Capture the cell that displays the provided text and extract its [X, Y] central coordinate. 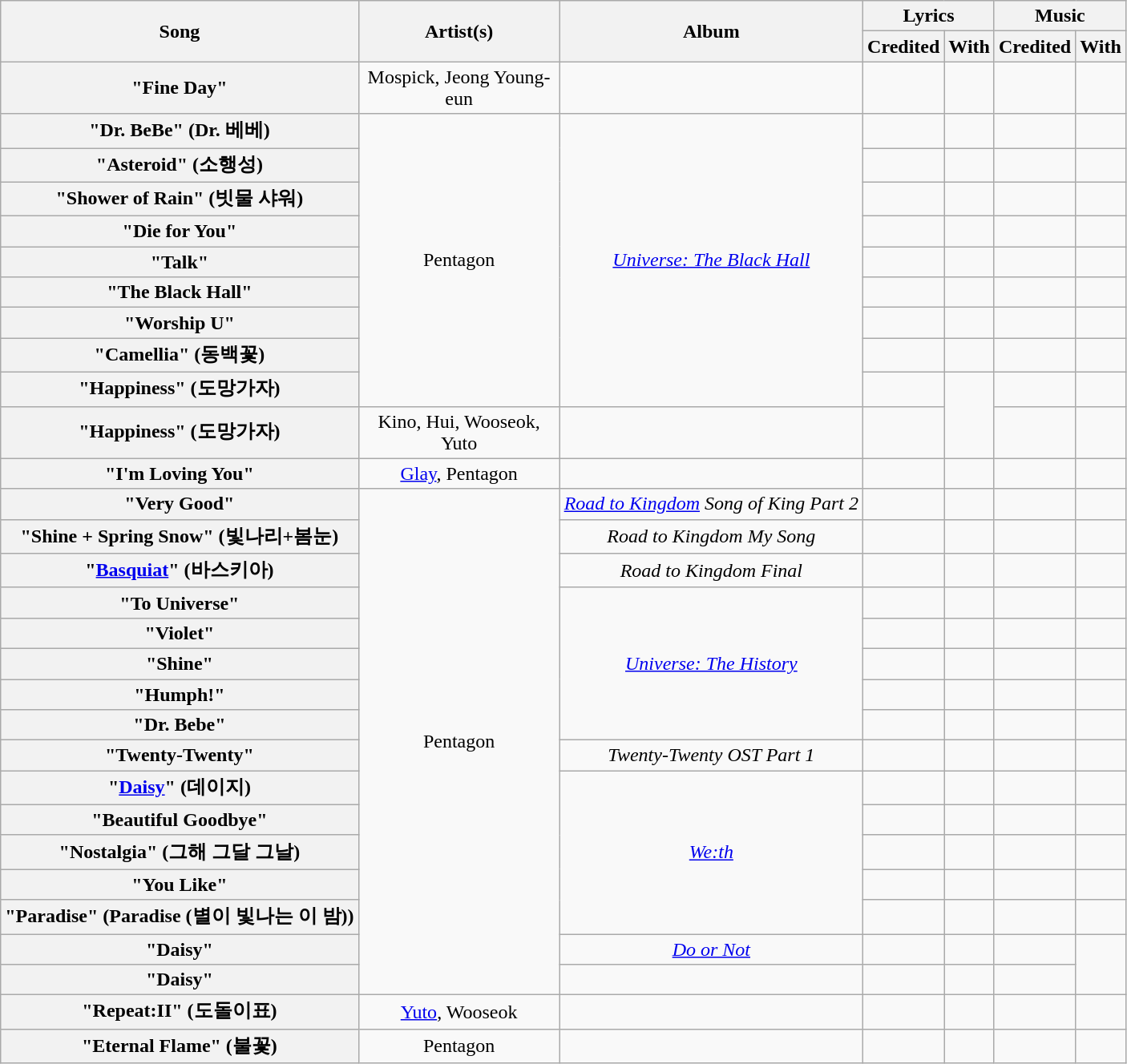
"Humph!" [180, 695]
"Beautiful Goodbye" [180, 820]
Road to Kingdom Final [711, 570]
Road to Kingdom Song of King Part 2 [711, 504]
"Shine" [180, 663]
"Asteroid" (소행성) [180, 165]
Lyrics [929, 16]
"Basquiat" (바스키아) [180, 570]
"Repeat:II" (도돌이표) [180, 1013]
Road to Kingdom My Song [711, 537]
Glay, Pentagon [458, 474]
"Camellia" (동백꽃) [180, 356]
"Fine Day" [180, 88]
Mospick, Jeong Young-eun [458, 88]
"Shine + Spring Snow" (빛나리+봄눈) [180, 537]
"The Black Hall" [180, 292]
"Shower of Rain" (빗물 샤워) [180, 199]
"Eternal Flame" (불꽃) [180, 1046]
Kino, Hui, Wooseok, Yuto [458, 433]
Yuto, Wooseok [458, 1013]
Universe: The Black Hall [711, 260]
"Daisy" (데이지) [180, 788]
"To Universe" [180, 603]
Music [1060, 16]
"Very Good" [180, 504]
Universe: The History [711, 663]
Twenty-Twenty OST Part 1 [711, 756]
Song [180, 31]
"You Like" [180, 885]
"Dr. BeBe" (Dr. 베베) [180, 131]
"Die for You" [180, 232]
We:th [711, 852]
Do or Not [711, 949]
Artist(s) [458, 31]
"Dr. Bebe" [180, 725]
"Paradise" (Paradise (별이 빛나는 이 밤)) [180, 917]
"I'm Loving You" [180, 474]
"Violet" [180, 633]
"Worship U" [180, 323]
"Nostalgia" (그해 그달 그날) [180, 852]
"Talk" [180, 262]
"Twenty-Twenty" [180, 756]
Album [711, 31]
